Extract the (X, Y) coordinate from the center of the cell holding the provided text.  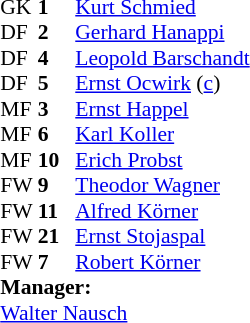
5 (57, 83)
6 (57, 135)
Leopold Barschandt (162, 58)
Alfred Körner (162, 211)
Ernst Happel (162, 109)
Karl Koller (162, 135)
Ernst Stojaspal (162, 237)
11 (57, 211)
Gerhard Hanappi (162, 33)
Manager: (124, 287)
10 (57, 160)
9 (57, 185)
Erich Probst (162, 160)
3 (57, 109)
4 (57, 58)
Ernst Ocwirk (c) (162, 83)
7 (57, 262)
2 (57, 33)
Robert Körner (162, 262)
21 (57, 237)
Theodor Wagner (162, 185)
